Output the [x, y] coordinate of the center of the cell containing the given text.  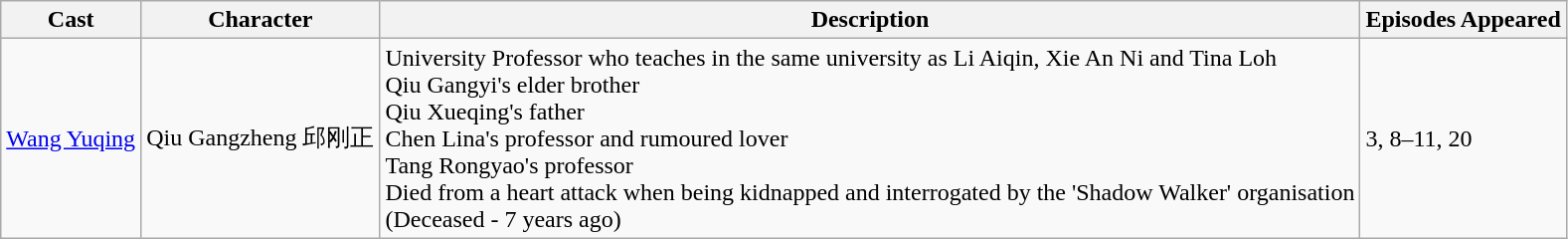
Qiu Gangzheng 邱刚正 [261, 138]
3, 8–11, 20 [1464, 138]
Character [261, 20]
Wang Yuqing [72, 138]
Cast [72, 20]
Episodes Appeared [1464, 20]
Description [870, 20]
